Find where the given text appears and provide that cell's center as [x, y] coordinate. 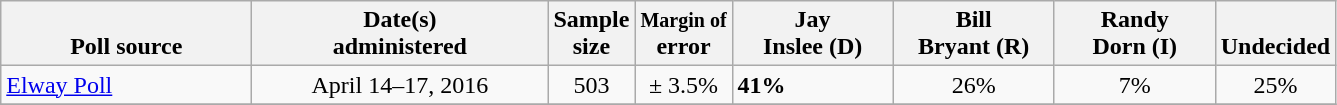
Margin oferror [684, 34]
25% [1275, 85]
Undecided [1275, 34]
7% [1134, 85]
41% [812, 85]
Samplesize [592, 34]
± 3.5% [684, 85]
Date(s)administered [400, 34]
Poll source [126, 34]
503 [592, 85]
Elway Poll [126, 85]
BillBryant (R) [974, 34]
April 14–17, 2016 [400, 85]
JayInslee (D) [812, 34]
26% [974, 85]
RandyDorn (I) [1134, 34]
